Pinpoint the cell where the given text exists, returning its (x, y) midpoint coordinate. 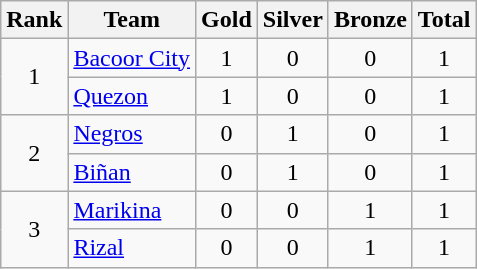
Rank (34, 20)
Rizal (132, 248)
Biñan (132, 172)
Bronze (370, 20)
Quezon (132, 96)
Marikina (132, 210)
2 (34, 153)
3 (34, 229)
Team (132, 20)
Gold (227, 20)
Total (444, 20)
Silver (292, 20)
Negros (132, 134)
Bacoor City (132, 58)
